Return the (X, Y) coordinate for the center point of the cell that contains the specified text.  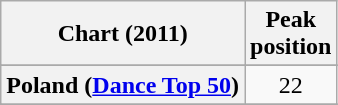
Poland (Dance Top 50) (123, 85)
22 (291, 85)
Peakposition (291, 34)
Chart (2011) (123, 34)
